Output the (x, y) coordinate of the center of the cell containing the given text.  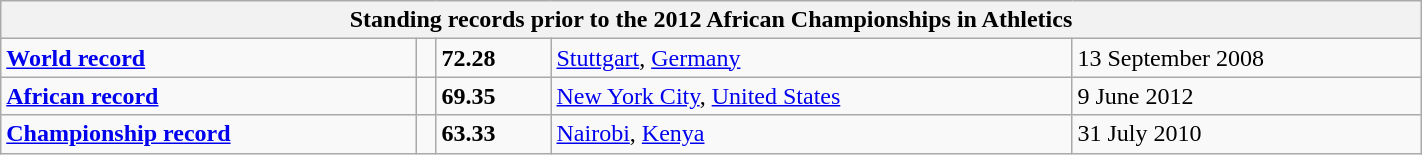
13 September 2008 (1246, 58)
Stuttgart, Germany (812, 58)
Nairobi, Kenya (812, 134)
63.33 (494, 134)
72.28 (494, 58)
Standing records prior to the 2012 African Championships in Athletics (711, 20)
African record (209, 96)
New York City, United States (812, 96)
Championship record (209, 134)
World record (209, 58)
69.35 (494, 96)
9 June 2012 (1246, 96)
31 July 2010 (1246, 134)
